Capture the cell that displays the provided text and extract its (X, Y) central coordinate. 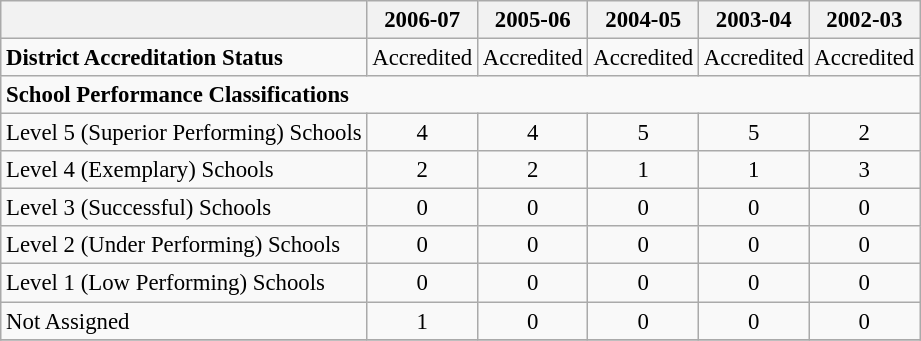
Level 5 (Superior Performing) Schools (184, 133)
2003-04 (754, 20)
2004-05 (644, 20)
Level 3 (Successful) Schools (184, 208)
School Performance Classifications (460, 95)
2006-07 (422, 20)
2005-06 (532, 20)
Level 2 (Under Performing) Schools (184, 245)
Level 1 (Low Performing) Schools (184, 283)
3 (864, 170)
Level 4 (Exemplary) Schools (184, 170)
2002-03 (864, 20)
District Accreditation Status (184, 58)
Not Assigned (184, 321)
